Provide the [X, Y] coordinate of the cell's center where the given text is located.  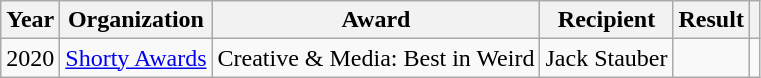
2020 [30, 58]
Organization [136, 20]
Creative & Media: Best in Weird [376, 58]
Award [376, 20]
Year [30, 20]
Jack Stauber [606, 58]
Recipient [606, 20]
Shorty Awards [136, 58]
Result [711, 20]
